Pinpoint the cell where the given text exists, returning its [x, y] midpoint coordinate. 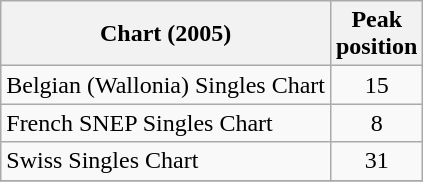
French SNEP Singles Chart [166, 123]
31 [376, 161]
15 [376, 85]
Chart (2005) [166, 34]
8 [376, 123]
Peakposition [376, 34]
Swiss Singles Chart [166, 161]
Belgian (Wallonia) Singles Chart [166, 85]
